Capture the cell that displays the provided text and extract its (x, y) central coordinate. 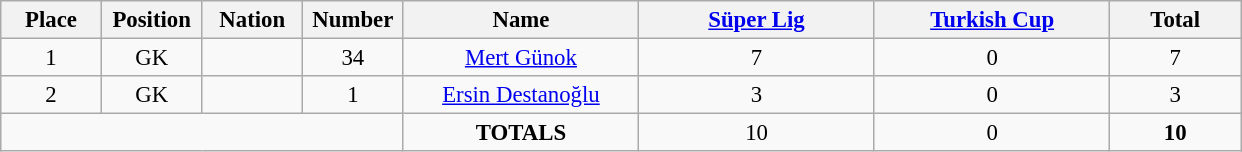
Mert Günok (521, 58)
Number (354, 20)
Position (152, 20)
Nation (252, 20)
34 (354, 58)
2 (52, 95)
Süper Lig (757, 20)
TOTALS (521, 133)
Turkish Cup (992, 20)
Ersin Destanoğlu (521, 95)
Total (1176, 20)
Place (52, 20)
Name (521, 20)
